Return the [X, Y] coordinate for the center point of the cell that contains the specified text.  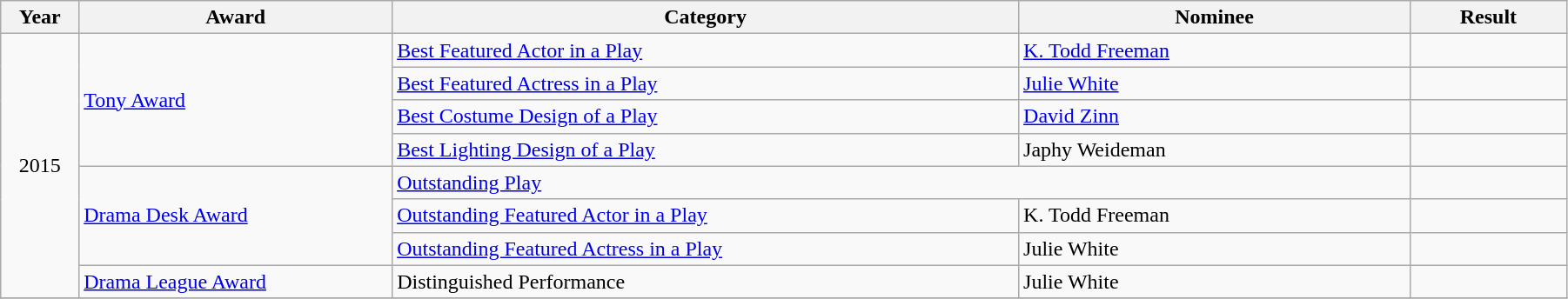
Tony Award [236, 100]
Distinguished Performance [706, 282]
Best Featured Actress in a Play [706, 83]
Outstanding Play [901, 183]
Outstanding Featured Actress in a Play [706, 249]
Best Lighting Design of a Play [706, 149]
Japhy Weideman [1215, 149]
Outstanding Featured Actor in a Play [706, 216]
Drama League Award [236, 282]
David Zinn [1215, 116]
Category [706, 17]
Best Costume Design of a Play [706, 116]
Nominee [1215, 17]
Award [236, 17]
Drama Desk Award [236, 216]
Best Featured Actor in a Play [706, 50]
2015 [40, 166]
Year [40, 17]
Result [1488, 17]
